Return [x, y] of the center of cell containing provided text 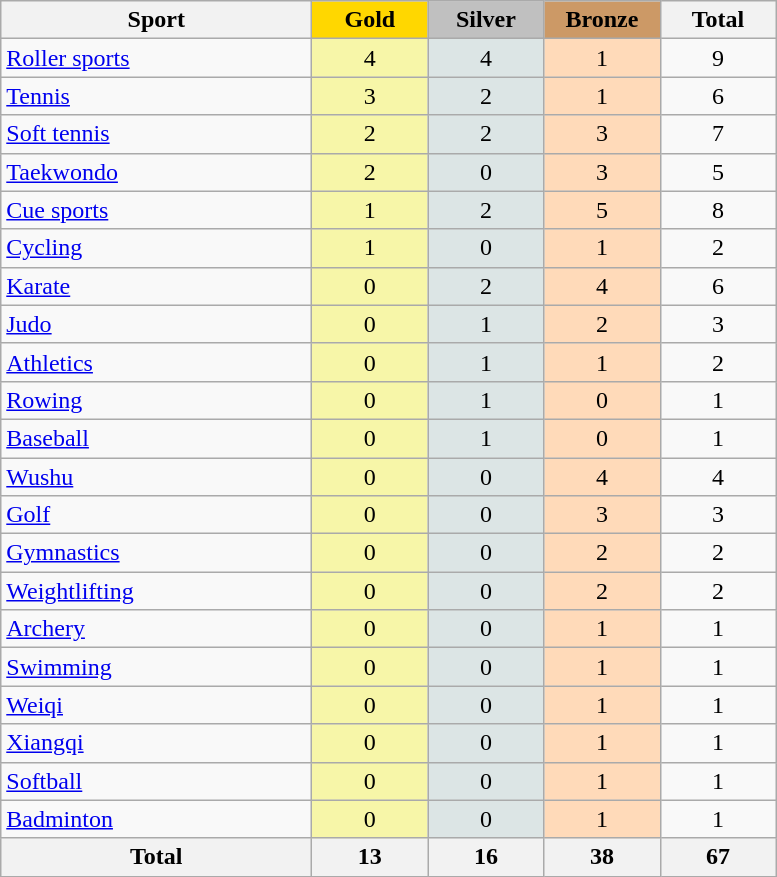
Weiqi [156, 705]
9 [718, 58]
16 [486, 857]
Cue sports [156, 210]
Archery [156, 629]
Tennis [156, 96]
Taekwondo [156, 172]
Athletics [156, 362]
Soft tennis [156, 134]
Roller sports [156, 58]
Karate [156, 286]
Swimming [156, 667]
Sport [156, 20]
Softball [156, 781]
Badminton [156, 819]
13 [370, 857]
Judo [156, 324]
Gold [370, 20]
67 [718, 857]
38 [602, 857]
Golf [156, 515]
Bronze [602, 20]
7 [718, 134]
Gymnastics [156, 553]
Silver [486, 20]
Wushu [156, 477]
Xiangqi [156, 743]
8 [718, 210]
Cycling [156, 248]
Baseball [156, 438]
Rowing [156, 400]
Weightlifting [156, 591]
